Provide the [x, y] coordinate of the cell's center where the given text is located.  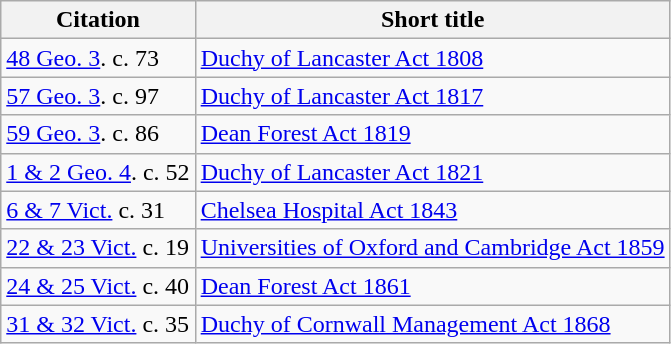
31 & 32 Vict. c. 35 [98, 324]
24 & 25 Vict. c. 40 [98, 286]
57 Geo. 3. c. 97 [98, 96]
Duchy of Lancaster Act 1808 [432, 58]
Duchy of Cornwall Management Act 1868 [432, 324]
6 & 7 Vict. c. 31 [98, 210]
Citation [98, 20]
Universities of Oxford and Cambridge Act 1859 [432, 248]
59 Geo. 3. c. 86 [98, 134]
Duchy of Lancaster Act 1817 [432, 96]
Duchy of Lancaster Act 1821 [432, 172]
Dean Forest Act 1861 [432, 286]
Short title [432, 20]
1 & 2 Geo. 4. c. 52 [98, 172]
22 & 23 Vict. c. 19 [98, 248]
Chelsea Hospital Act 1843 [432, 210]
48 Geo. 3. c. 73 [98, 58]
Dean Forest Act 1819 [432, 134]
